Capture the cell that displays the provided text and extract its [x, y] central coordinate. 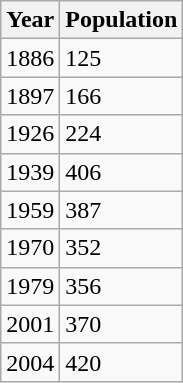
406 [122, 172]
1886 [30, 58]
Year [30, 20]
224 [122, 134]
2001 [30, 324]
387 [122, 210]
352 [122, 248]
420 [122, 362]
1926 [30, 134]
370 [122, 324]
1970 [30, 248]
166 [122, 96]
2004 [30, 362]
1959 [30, 210]
1939 [30, 172]
125 [122, 58]
1897 [30, 96]
Population [122, 20]
356 [122, 286]
1979 [30, 286]
